Determine the [x, y] coordinate at the center of the cell enclosing the given text.  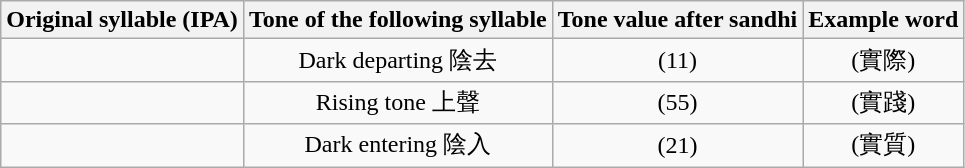
Rising tone 上聲 [398, 102]
Dark entering 陰入 [398, 146]
(11) [677, 60]
(55) [677, 102]
(21) [677, 146]
Original syllable (IPA) [122, 20]
(實踐) [884, 102]
(實質) [884, 146]
(實際) [884, 60]
Example word [884, 20]
Dark departing 陰去 [398, 60]
Tone value after sandhi [677, 20]
Tone of the following syllable [398, 20]
